Capture the cell that displays the provided text and extract its (x, y) central coordinate. 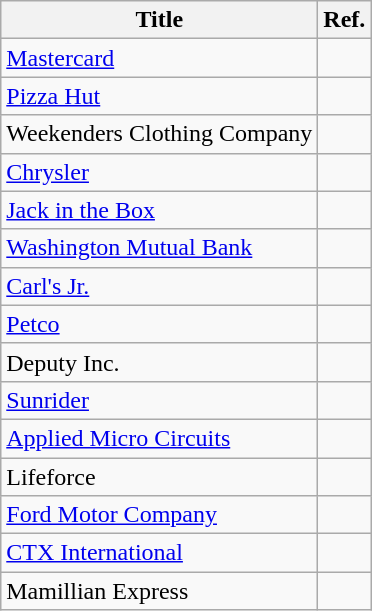
Washington Mutual Bank (160, 248)
Jack in the Box (160, 210)
Lifeforce (160, 477)
Ref. (344, 20)
Mastercard (160, 58)
CTX International (160, 553)
Title (160, 20)
Weekenders Clothing Company (160, 134)
Petco (160, 324)
Sunrider (160, 400)
Pizza Hut (160, 96)
Mamillian Express (160, 591)
Ford Motor Company (160, 515)
Deputy Inc. (160, 362)
Carl's Jr. (160, 286)
Applied Micro Circuits (160, 438)
Chrysler (160, 172)
